Return (X, Y) of the center of cell containing provided text 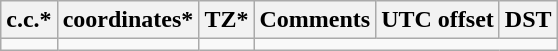
DST (528, 20)
c.c.* (29, 20)
Comments (315, 20)
UTC offset (438, 20)
TZ* (226, 20)
coordinates* (128, 20)
